Return [X, Y] of the center of cell containing provided text 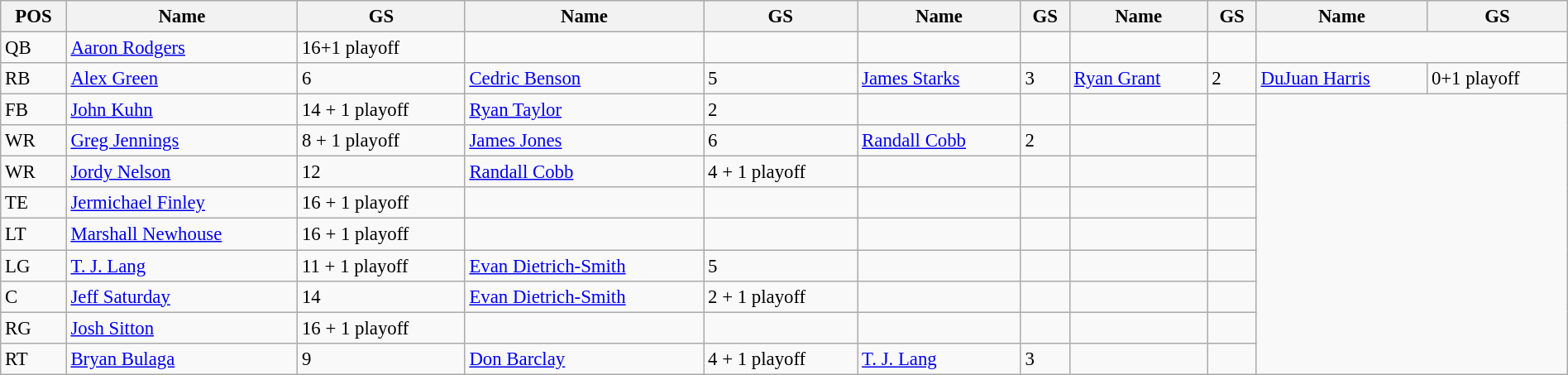
RB [33, 79]
RG [33, 328]
Greg Jennings [182, 141]
DuJuan Harris [1341, 79]
Don Barclay [584, 358]
11 + 1 playoff [381, 266]
QB [33, 48]
Cedric Benson [584, 79]
LG [33, 266]
Ryan Taylor [584, 110]
2 + 1 playoff [781, 296]
Jordy Nelson [182, 172]
Bryan Bulaga [182, 358]
12 [381, 172]
Aaron Rodgers [182, 48]
James Starks [939, 79]
14 [381, 296]
Marshall Newhouse [182, 234]
Jermichael Finley [182, 203]
16+1 playoff [381, 48]
TE [33, 203]
C [33, 296]
Ryan Grant [1138, 79]
9 [381, 358]
LT [33, 234]
Josh Sitton [182, 328]
FB [33, 110]
RT [33, 358]
14 + 1 playoff [381, 110]
Alex Green [182, 79]
0+1 playoff [1498, 79]
POS [33, 17]
James Jones [584, 141]
John Kuhn [182, 110]
Jeff Saturday [182, 296]
8 + 1 playoff [381, 141]
